Return (X, Y) of the center of cell containing provided text 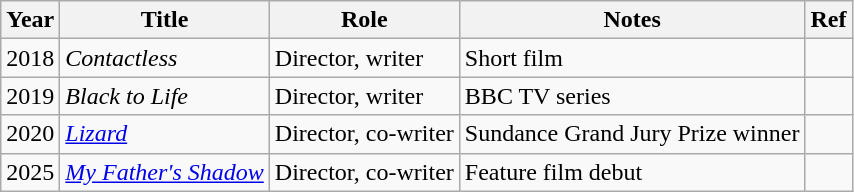
Sundance Grand Jury Prize winner (632, 134)
Notes (632, 20)
2018 (30, 58)
Black to Life (165, 96)
Contactless (165, 58)
Role (364, 20)
My Father's Shadow (165, 172)
2025 (30, 172)
Year (30, 20)
Ref (828, 20)
BBC TV series (632, 96)
Lizard (165, 134)
2020 (30, 134)
2019 (30, 96)
Feature film debut (632, 172)
Title (165, 20)
Short film (632, 58)
